Output the (x, y) coordinate of the center of the cell containing the given text.  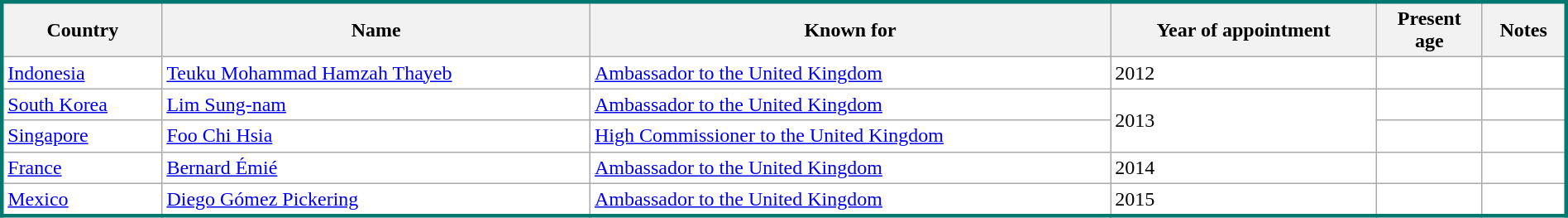
2014 (1244, 167)
Name (376, 30)
2012 (1244, 73)
Lim Sung-nam (376, 104)
Country (82, 30)
Teuku Mohammad Hamzah Thayeb (376, 73)
2015 (1244, 200)
Indonesia (82, 73)
Diego Gómez Pickering (376, 200)
High Commissioner to the United Kingdom (850, 136)
Year of appointment (1244, 30)
Bernard Émié (376, 167)
South Korea (82, 104)
Presentage (1429, 30)
Notes (1524, 30)
Known for (850, 30)
Singapore (82, 136)
France (82, 167)
Foo Chi Hsia (376, 136)
2013 (1244, 120)
Mexico (82, 200)
